Determine the [x, y] coordinate at the center of the cell enclosing the given text.  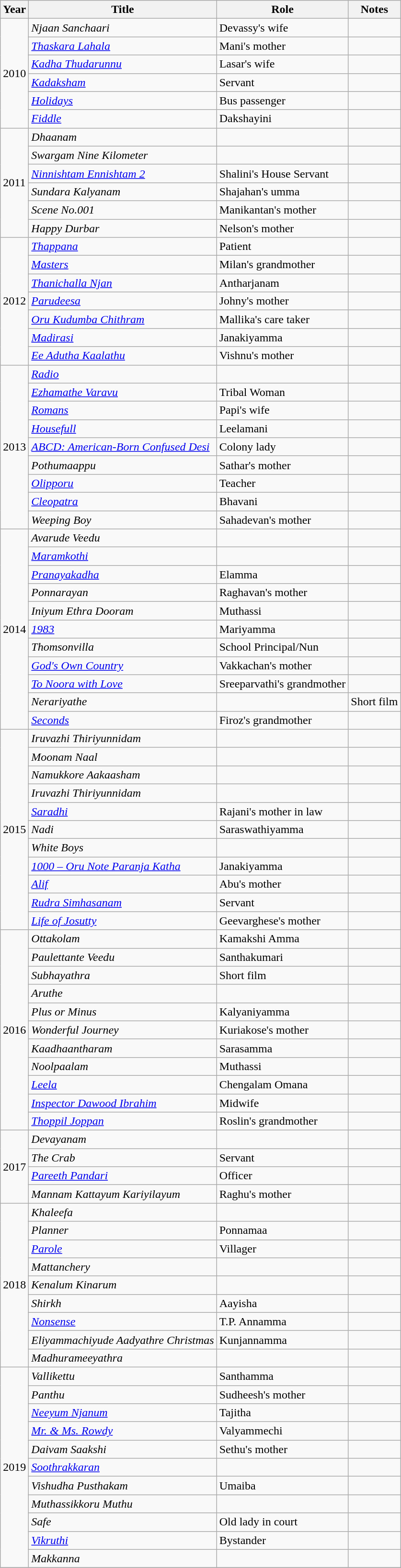
School Principal/Nun [283, 647]
Safe [123, 1522]
2012 [14, 301]
Tajitha [283, 1413]
God's Own Country [123, 666]
Moonam Naal [123, 756]
Old lady in court [283, 1522]
Colony lady [283, 447]
Pareeth Pandari [123, 1176]
Sundara Kalyanam [123, 192]
Iniyum Ethra Dooram [123, 611]
2018 [14, 1285]
Inspector Dawood Ibrahim [123, 1103]
Midwife [283, 1103]
Aruthe [123, 993]
Santhakumari [283, 957]
Dhaanam [123, 137]
Vakkachan's mother [283, 666]
Sethu's mother [283, 1449]
Teacher [283, 483]
Saradhi [123, 812]
The Crab [123, 1158]
Role [283, 10]
Ninnishtam Ennishtam 2 [123, 173]
Weeping Boy [123, 519]
Nelson's mother [283, 228]
Leela [123, 1084]
1983 [123, 629]
Kalyaniyamma [283, 1012]
Chengalam Omana [283, 1084]
Housefull [123, 429]
Vishudha Pusthakam [123, 1486]
Villager [283, 1249]
Noolpaalam [123, 1066]
Life of Josutty [123, 921]
2013 [14, 447]
Valyammechi [283, 1431]
2014 [14, 629]
Saraswathiyamma [283, 830]
Kuriakose's mother [283, 1030]
Pothumaappu [123, 465]
Avarude Veedu [123, 538]
Sahadevan's mother [283, 519]
Kadaksham [123, 82]
Vishnu's mother [283, 356]
Sudheesh's mother [283, 1395]
Santhamma [283, 1376]
Dakshayini [283, 119]
Shalini's House Servant [283, 173]
Radio [123, 374]
Roslin's grandmother [283, 1121]
Mannam Kattayum Kariyilayum [123, 1194]
Sathar's mother [283, 465]
Vallikettu [123, 1376]
Ponnarayan [123, 593]
2011 [14, 182]
Rajani's mother in law [283, 812]
Sarasamma [283, 1048]
Leelamani [283, 429]
Ezhamathe Varavu [123, 392]
Geevarghese's mother [283, 921]
Year [14, 10]
Kamakshi Amma [283, 939]
Ottakolam [123, 939]
Pranayakadha [123, 575]
Vikruthi [123, 1540]
White Boys [123, 848]
Ponnamaa [283, 1230]
Maramkothi [123, 556]
Thoppil Joppan [123, 1121]
Daivam Saakshi [123, 1449]
Mattanchery [123, 1267]
Shajahan's umma [283, 192]
Kenalum Kinarum [123, 1285]
Raghavan's mother [283, 593]
Oru Kudumba Chithram [123, 319]
Milan's grandmother [283, 265]
Thanichalla Njan [123, 283]
Kunjannamma [283, 1340]
Mariyamma [283, 629]
Happy Durbar [123, 228]
Subhayathra [123, 975]
Kadha Thudarunnu [123, 64]
Title [123, 10]
Manikantan's mother [283, 210]
Rudra Simhasanam [123, 902]
Thomsonvilla [123, 647]
Patient [283, 247]
ABCD: American-Born Confused Desi [123, 447]
Papi's wife [283, 410]
Sreeparvathi's grandmother [283, 684]
Notes [375, 10]
Paulettante Veedu [123, 957]
Firoz's grandmother [283, 720]
Madirasi [123, 338]
2010 [14, 73]
Umaiba [283, 1486]
Makkanna [123, 1558]
Parole [123, 1249]
Bus passenger [283, 101]
Shirkh [123, 1303]
Nerariyathe [123, 702]
Panthu [123, 1395]
Scene No.001 [123, 210]
Nadi [123, 830]
Thaskara Lahala [123, 46]
Muthassikkoru Muthu [123, 1504]
Mani's mother [283, 46]
Madhurameeyathra [123, 1358]
Alif [123, 884]
Eliyammachiyude Aadyathre Christmas [123, 1340]
Neeyum Njanum [123, 1413]
To Noora with Love [123, 684]
Thappana [123, 247]
Elamma [283, 575]
Namukkore Aakaasham [123, 775]
2016 [14, 1030]
Ee Adutha Kaalathu [123, 356]
Aayisha [283, 1303]
Mallika's care taker [283, 319]
Officer [283, 1176]
2017 [14, 1167]
Romans [123, 410]
Khaleefa [123, 1212]
2019 [14, 1467]
Bystander [283, 1540]
2015 [14, 829]
Mr. & Ms. Rowdy [123, 1431]
Fiddle [123, 119]
Antharjanam [283, 283]
Devassy's wife [283, 28]
Wonderful Journey [123, 1030]
T.P. Annamma [283, 1321]
Plus or Minus [123, 1012]
Njaan Sanchaari [123, 28]
Cleopatra [123, 501]
Olipporu [123, 483]
Tribal Woman [283, 392]
Devayanam [123, 1139]
1000 – Oru Note Paranja Katha [123, 866]
Planner [123, 1230]
Parudeesa [123, 301]
Johny's mother [283, 301]
Kaadhaantharam [123, 1048]
Abu's mother [283, 884]
Nonsense [123, 1321]
Holidays [123, 101]
Bhavani [283, 501]
Raghu's mother [283, 1194]
Seconds [123, 720]
Soothrakkaran [123, 1467]
Swargam Nine Kilometer [123, 155]
Masters [123, 265]
Lasar's wife [283, 64]
